Find where the given text appears and provide that cell's center as (x, y) coordinate. 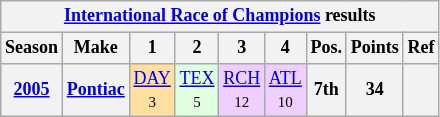
Season (32, 48)
2 (197, 48)
Make (96, 48)
2005 (32, 90)
1 (152, 48)
DAY3 (152, 90)
4 (286, 48)
ATL10 (286, 90)
7th (326, 90)
Ref (421, 48)
34 (374, 90)
TEX5 (197, 90)
Pos. (326, 48)
International Race of Champions results (220, 16)
Points (374, 48)
Pontiac (96, 90)
RCH12 (242, 90)
3 (242, 48)
